Extract the [X, Y] coordinate from the center of the cell holding the provided text.  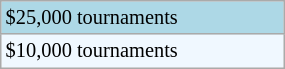
$25,000 tournaments [142, 17]
$10,000 tournaments [142, 51]
